Provide the (X, Y) coordinate of the cell's center where the given text is located.  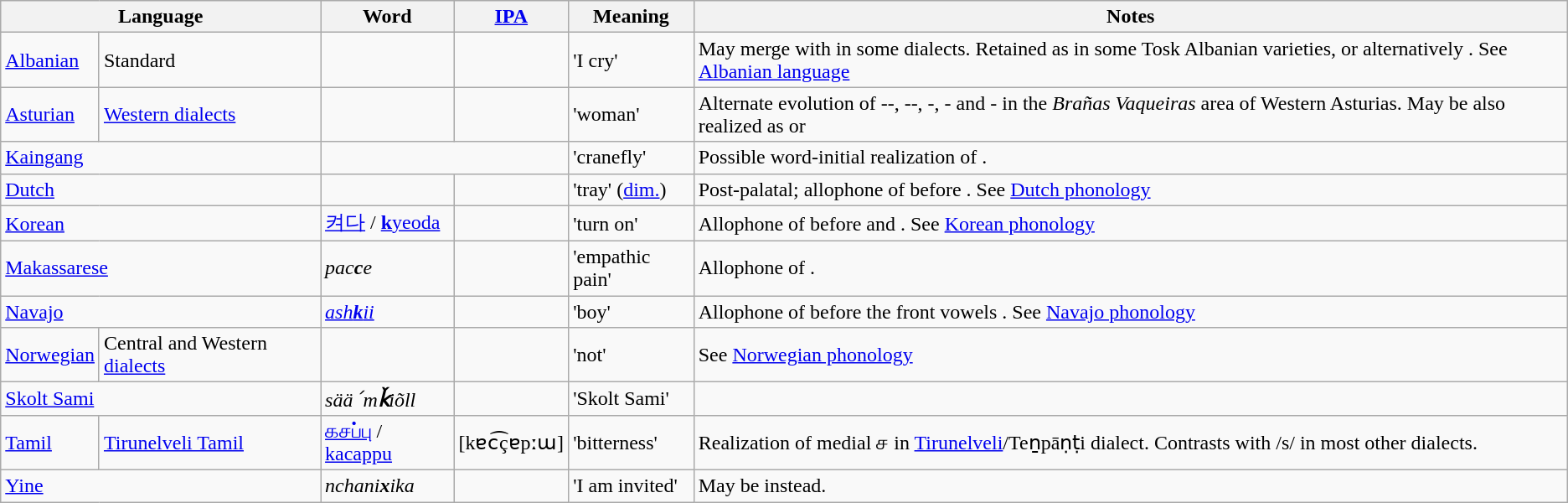
'empathic pain' (632, 268)
켜다 / kyeoda (387, 223)
'woman' (632, 114)
Notes (1131, 17)
Possible word-initial realization of . (1131, 158)
'bitterness' (632, 443)
'I cry' (632, 60)
See Norwegian phonology (1131, 355)
IPA (511, 17)
nchanixika (387, 485)
sääˊmǩiõll (387, 399)
'I am invited' (632, 485)
Realization of medial ச in Tirunelveli/Teṉpāṇṭi dialect. Contrasts with /s/ in most other dialects. (1131, 443)
Yine (161, 485)
Makassarese (161, 268)
Skolt Sami (161, 399)
'Skolt Sami' (632, 399)
Kaingang (161, 158)
கசப்பு / kacappu (387, 443)
Alternate evolution of --, --, -, - and - in the Brañas Vaqueiras area of Western Asturias. May be also realized as or (1131, 114)
May merge with in some dialects. Retained as in some Tosk Albanian varieties, or alternatively . See Albanian language (1131, 60)
Asturian (50, 114)
pacce (387, 268)
Norwegian (50, 355)
Standard (209, 60)
'cranefly' (632, 158)
Word (387, 17)
Allophone of before and . See Korean phonology (1131, 223)
Tamil (50, 443)
Korean (161, 223)
Allophone of . (1131, 268)
'not' (632, 355)
Language (161, 17)
'boy' (632, 312)
Meaning (632, 17)
Dutch (161, 189)
May be instead. (1131, 485)
[kɐc͡çɐpːɯ] (511, 443)
Albanian (50, 60)
'tray' (dim.) (632, 189)
Post-palatal; allophone of before . See Dutch phonology (1131, 189)
Allophone of before the front vowels . See Navajo phonology (1131, 312)
Western dialects (209, 114)
Central and Western dialects (209, 355)
Navajo (161, 312)
Tirunelveli Tamil (209, 443)
'turn on' (632, 223)
ashkii (387, 312)
